For the text-containing cell, return its midpoint in [X, Y] coordinate format. 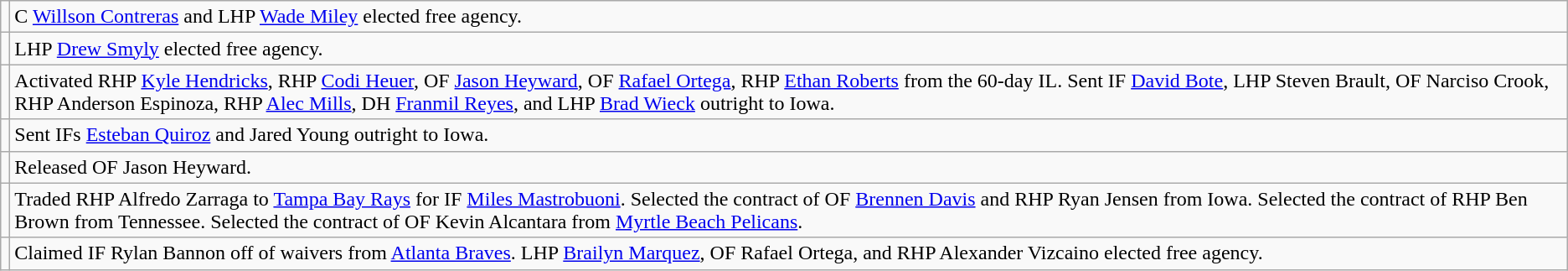
C Willson Contreras and LHP Wade Miley elected free agency. [789, 17]
Sent IFs Esteban Quiroz and Jared Young outright to Iowa. [789, 135]
Claimed IF Rylan Bannon off of waivers from Atlanta Braves. LHP Brailyn Marquez, OF Rafael Ortega, and RHP Alexander Vizcaino elected free agency. [789, 253]
Released OF Jason Heyward. [789, 167]
LHP Drew Smyly elected free agency. [789, 49]
